Return the (x, y) coordinate for the center point of the cell that contains the specified text.  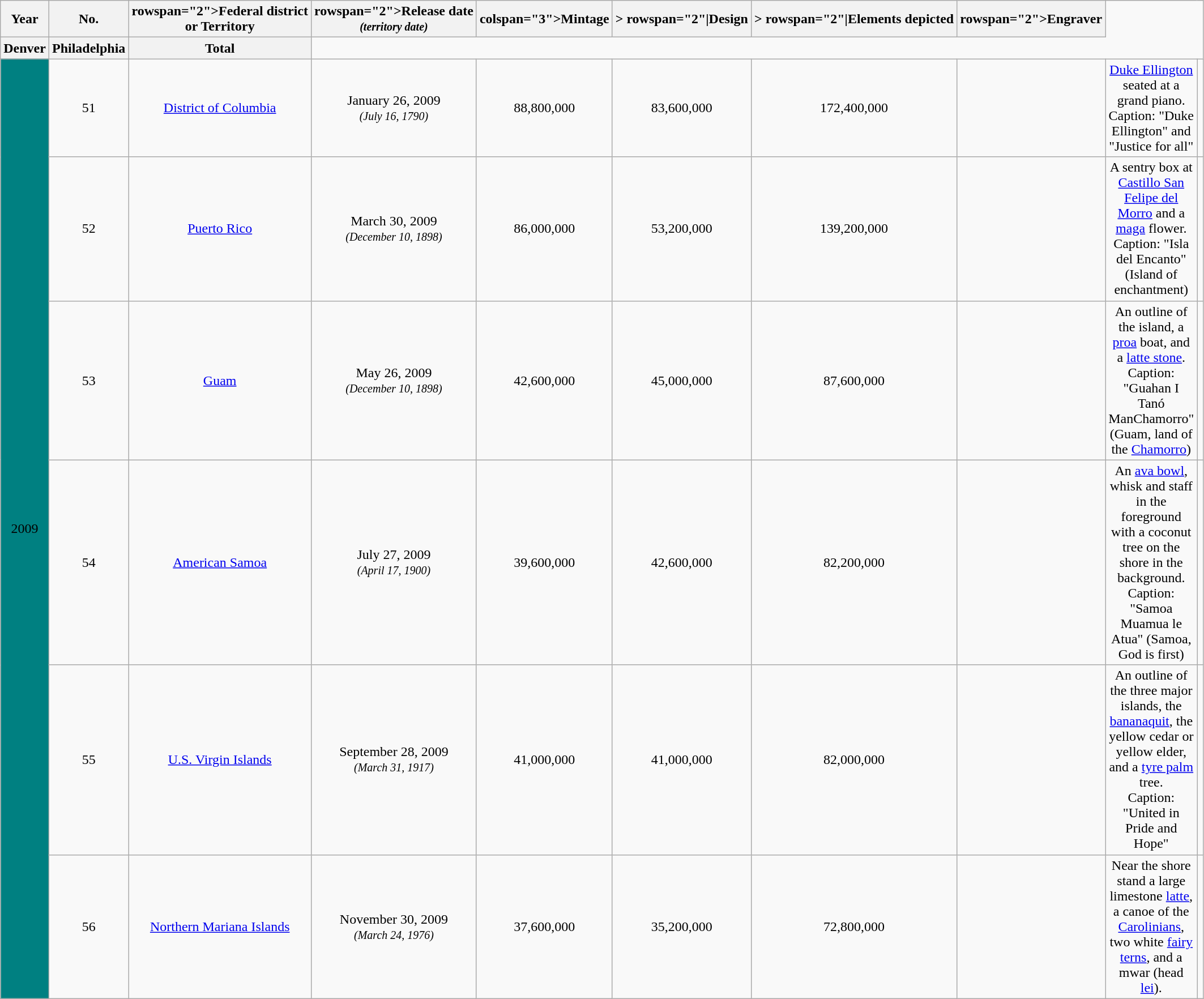
82,200,000 (854, 562)
53,200,000 (682, 229)
An outline of the island, a proa boat, and a latte stone.Caption: "Guahan I Tanó ManChamorro" (Guam, land of the Chamorro) (1151, 381)
Near the shore stand a large limestone latte, a canoe of the Carolinians, two white fairy terns, and a mwar (head lei). (1151, 927)
colspan="3">Mintage (544, 19)
51 (88, 108)
> rowspan="2"|Elements depicted (854, 19)
January 26, 2009(July 16, 1790) (394, 108)
35,200,000 (682, 927)
54 (88, 562)
83,600,000 (682, 108)
87,600,000 (854, 381)
139,200,000 (854, 229)
rowspan="2">Release date(territory date) (394, 19)
Philadelphia (88, 48)
September 28, 2009(March 31, 1917) (394, 760)
American Samoa (220, 562)
82,000,000 (854, 760)
37,600,000 (544, 927)
2009 (25, 529)
39,600,000 (544, 562)
rowspan="2">Engraver (1031, 19)
A sentry box at Castillo San Felipe del Morro and a maga flower.Caption: "Isla del Encanto" (Island of enchantment) (1151, 229)
Total (220, 48)
Year (25, 19)
53 (88, 381)
45,000,000 (682, 381)
56 (88, 927)
July 27, 2009(April 17, 1900) (394, 562)
86,000,000 (544, 229)
No. (88, 19)
172,400,000 (854, 108)
88,800,000 (544, 108)
May 26, 2009(December 10, 1898) (394, 381)
55 (88, 760)
Duke Ellington seated at a grand piano.Caption: "Duke Ellington" and "Justice for all" (1151, 108)
52 (88, 229)
Puerto Rico (220, 229)
District of Columbia (220, 108)
Northern Mariana Islands (220, 927)
March 30, 2009(December 10, 1898) (394, 229)
Denver (25, 48)
An outline of the three major islands, the bananaquit, the yellow cedar or yellow elder, and a tyre palm tree.Caption: "United in Pride and Hope" (1151, 760)
U.S. Virgin Islands (220, 760)
> rowspan="2"|Design (682, 19)
Guam (220, 381)
November 30, 2009(March 24, 1976) (394, 927)
72,800,000 (854, 927)
rowspan="2">Federal districtor Territory (220, 19)
